Output the [x, y] coordinate of the center of the cell containing the given text.  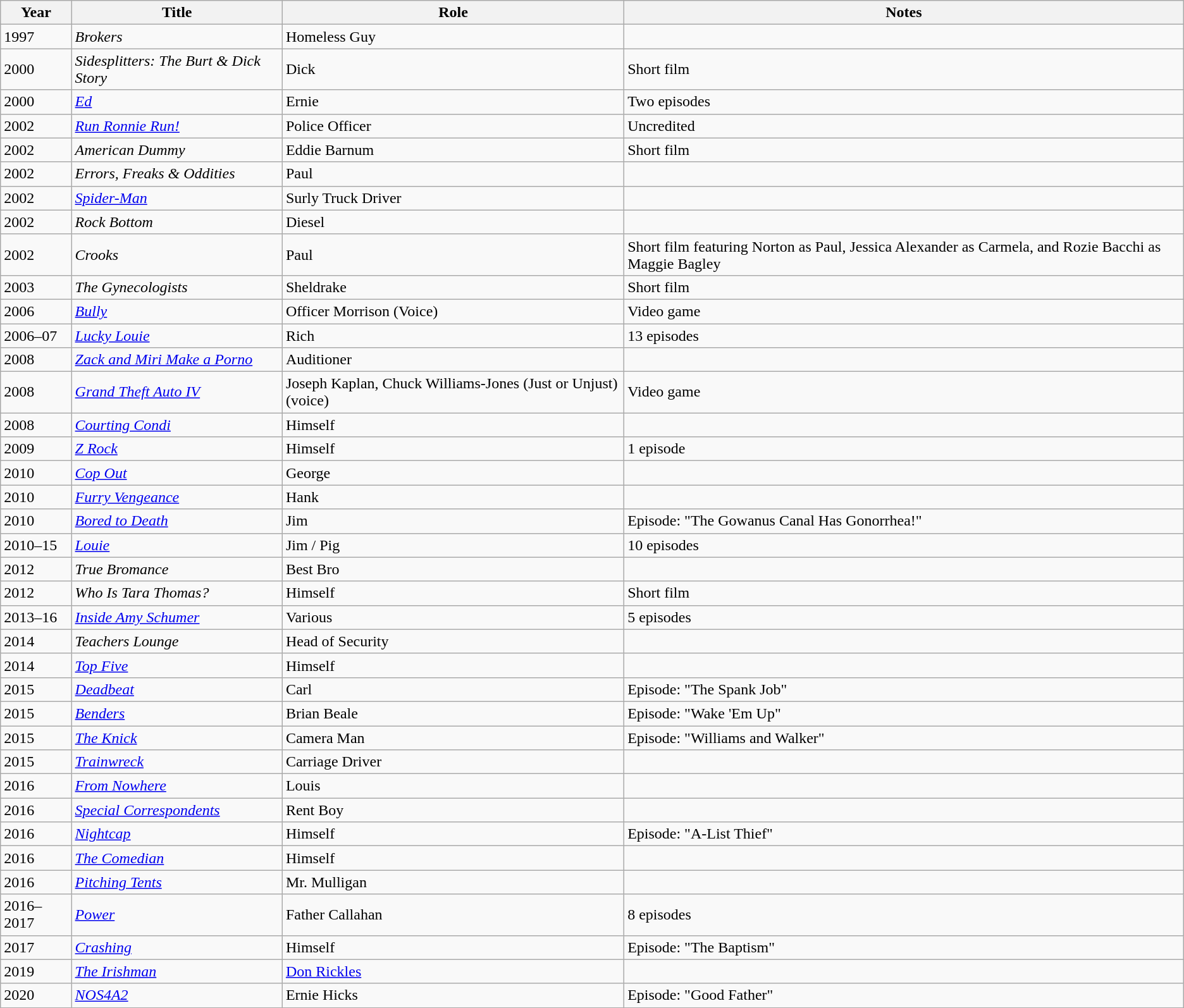
8 episodes [904, 914]
Errors, Freaks & Oddities [177, 174]
Grand Theft Auto IV [177, 392]
Episode: "A-List Thief" [904, 834]
2019 [36, 971]
American Dummy [177, 150]
Episode: "Wake 'Em Up" [904, 713]
Crooks [177, 254]
Hank [453, 497]
1997 [36, 37]
Joseph Kaplan, Chuck Williams-Jones (Just or Unjust) (voice) [453, 392]
Bully [177, 311]
Episode: "The Baptism" [904, 947]
Rich [453, 336]
Teachers Lounge [177, 641]
Deadbeat [177, 689]
Ed [177, 102]
2017 [36, 947]
Best Bro [453, 569]
Year [36, 13]
Sidesplitters: The Burt & Dick Story [177, 70]
Who Is Tara Thomas? [177, 593]
Rent Boy [453, 810]
5 episodes [904, 617]
Diesel [453, 222]
Episode: "Williams and Walker" [904, 738]
Carl [453, 689]
Auditioner [453, 360]
2013–16 [36, 617]
2020 [36, 995]
Various [453, 617]
Ernie Hicks [453, 995]
Episode: "The Spank Job" [904, 689]
Inside Amy Schumer [177, 617]
Episode: "Good Father" [904, 995]
Don Rickles [453, 971]
Louis [453, 786]
Power [177, 914]
Sheldrake [453, 287]
Two episodes [904, 102]
Mr. Mulligan [453, 882]
2006 [36, 311]
13 episodes [904, 336]
Top Five [177, 665]
NOS4A2 [177, 995]
Eddie Barnum [453, 150]
10 episodes [904, 545]
Courting Condi [177, 425]
Z Rock [177, 449]
From Nowhere [177, 786]
Dick [453, 70]
Bored to Death [177, 521]
The Gynecologists [177, 287]
Officer Morrison (Voice) [453, 311]
Spider-Man [177, 198]
2009 [36, 449]
Surly Truck Driver [453, 198]
Short film featuring Norton as Paul, Jessica Alexander as Carmela, and Rozie Bacchi as Maggie Bagley [904, 254]
Furry Vengeance [177, 497]
Nightcap [177, 834]
Rock Bottom [177, 222]
Pitching Tents [177, 882]
The Comedian [177, 858]
Police Officer [453, 126]
Louie [177, 545]
Benders [177, 713]
Homeless Guy [453, 37]
Camera Man [453, 738]
Father Callahan [453, 914]
Lucky Louie [177, 336]
2016–2017 [36, 914]
Title [177, 13]
Run Ronnie Run! [177, 126]
2006–07 [36, 336]
Ernie [453, 102]
1 episode [904, 449]
Uncredited [904, 126]
Notes [904, 13]
The Knick [177, 738]
Special Correspondents [177, 810]
Trainwreck [177, 762]
Jim / Pig [453, 545]
Role [453, 13]
Crashing [177, 947]
The Irishman [177, 971]
Zack and Miri Make a Porno [177, 360]
Carriage Driver [453, 762]
Jim [453, 521]
George [453, 473]
Brokers [177, 37]
Cop Out [177, 473]
2003 [36, 287]
Brian Beale [453, 713]
True Bromance [177, 569]
2010–15 [36, 545]
Episode: "The Gowanus Canal Has Gonorrhea!" [904, 521]
Head of Security [453, 641]
